Capture the cell that displays the provided text and extract its (X, Y) central coordinate. 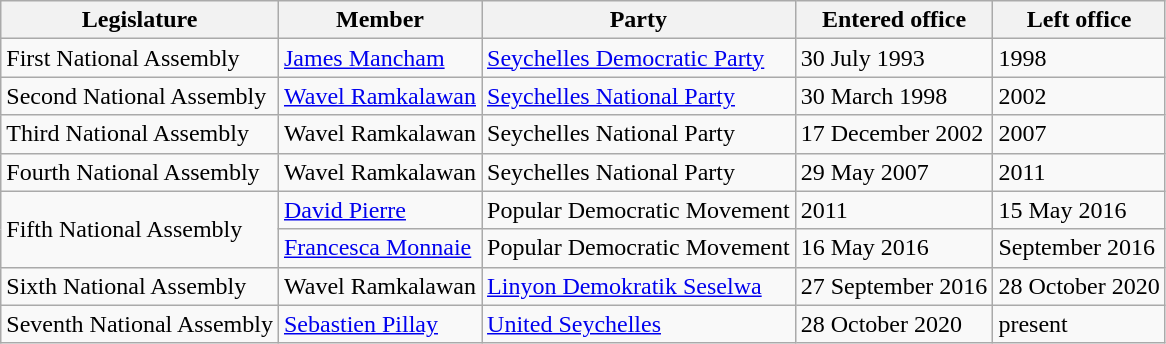
present (1079, 324)
Sebastien Pillay (380, 324)
Member (380, 20)
2002 (1079, 96)
30 July 1993 (894, 58)
September 2016 (1079, 248)
Seychelles Democratic Party (639, 58)
Seventh National Assembly (140, 324)
Linyon Demokratik Seselwa (639, 286)
James Mancham (380, 58)
Left office (1079, 20)
Francesca Monnaie (380, 248)
Fifth National Assembly (140, 229)
David Pierre (380, 210)
30 March 1998 (894, 96)
17 December 2002 (894, 134)
2007 (1079, 134)
United Seychelles (639, 324)
First National Assembly (140, 58)
15 May 2016 (1079, 210)
Legislature (140, 20)
Fourth National Assembly (140, 172)
Sixth National Assembly (140, 286)
Second National Assembly (140, 96)
Third National Assembly (140, 134)
Entered office (894, 20)
29 May 2007 (894, 172)
Party (639, 20)
16 May 2016 (894, 248)
1998 (1079, 58)
27 September 2016 (894, 286)
